Determine the (x, y) coordinate at the center of the cell enclosing the given text.  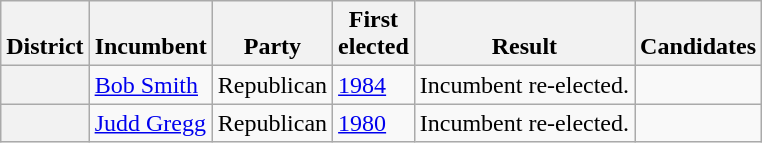
Result (524, 34)
1980 (374, 123)
Party (272, 34)
Candidates (698, 34)
1984 (374, 85)
Firstelected (374, 34)
Incumbent (150, 34)
District (45, 34)
Judd Gregg (150, 123)
Bob Smith (150, 85)
